Find where the given text appears and provide that cell's center as (x, y) coordinate. 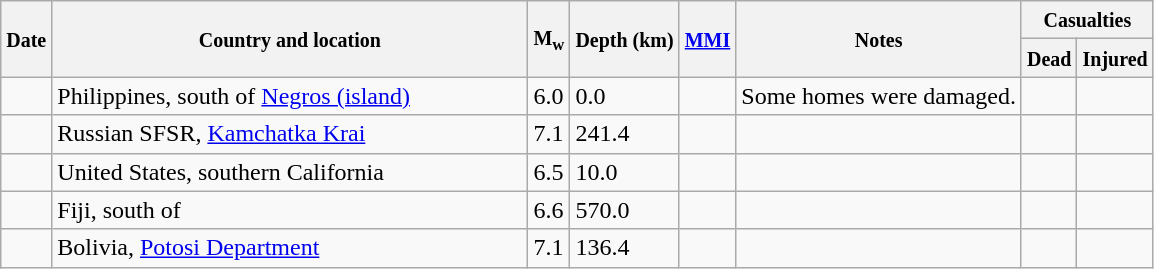
10.0 (624, 172)
6.0 (549, 96)
570.0 (624, 210)
136.4 (624, 248)
Notes (879, 39)
0.0 (624, 96)
Bolivia, Potosi Department (290, 248)
Depth (km) (624, 39)
Dead (1049, 58)
United States, southern California (290, 172)
Injured (1115, 58)
Casualties (1087, 20)
Country and location (290, 39)
Date (26, 39)
Some homes were damaged. (879, 96)
MMI (708, 39)
Mw (549, 39)
Fiji, south of (290, 210)
241.4 (624, 134)
6.5 (549, 172)
Philippines, south of Negros (island) (290, 96)
Russian SFSR, Kamchatka Krai (290, 134)
6.6 (549, 210)
